Determine the [x, y] coordinate at the center of the cell enclosing the given text.  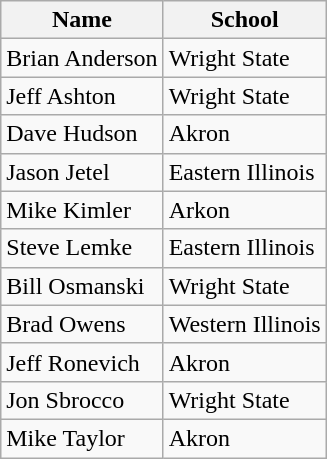
School [244, 20]
Jeff Ronevich [82, 362]
Jeff Ashton [82, 96]
Brian Anderson [82, 58]
Steve Lemke [82, 248]
Arkon [244, 210]
Mike Kimler [82, 210]
Western Illinois [244, 324]
Name [82, 20]
Dave Hudson [82, 134]
Jason Jetel [82, 172]
Brad Owens [82, 324]
Bill Osmanski [82, 286]
Mike Taylor [82, 438]
Jon Sbrocco [82, 400]
